Capture the cell that displays the provided text and extract its [X, Y] central coordinate. 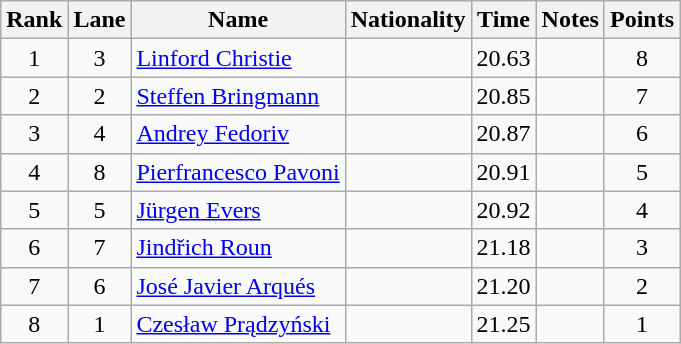
20.87 [504, 134]
Name [238, 20]
21.18 [504, 248]
Nationality [408, 20]
Pierfrancesco Pavoni [238, 172]
Linford Christie [238, 58]
Jürgen Evers [238, 210]
Lane [100, 20]
Czesław Prądzyński [238, 324]
20.91 [504, 172]
Notes [570, 20]
21.20 [504, 286]
Jindřich Roun [238, 248]
José Javier Arqués [238, 286]
20.85 [504, 96]
Rank [34, 20]
21.25 [504, 324]
Points [642, 20]
20.92 [504, 210]
Steffen Bringmann [238, 96]
Time [504, 20]
20.63 [504, 58]
Andrey Fedoriv [238, 134]
